Scan for the cell matching the given text and deliver its (X, Y) coordinate at center. 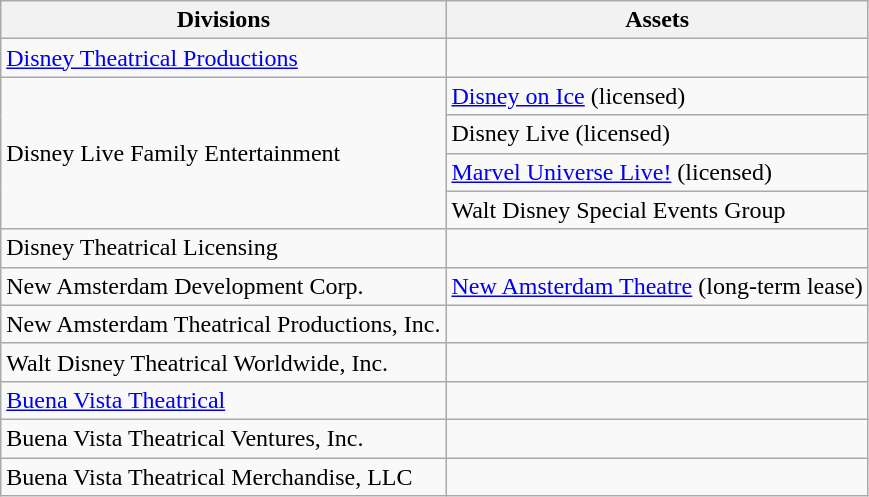
Buena Vista Theatrical Ventures, Inc. (224, 438)
Disney Live Family Entertainment (224, 153)
Divisions (224, 20)
Marvel Universe Live! (licensed) (657, 172)
New Amsterdam Theatre (long-term lease) (657, 286)
Assets (657, 20)
New Amsterdam Theatrical Productions, Inc. (224, 324)
Disney Theatrical Licensing (224, 248)
Walt Disney Theatrical Worldwide, Inc. (224, 362)
New Amsterdam Development Corp. (224, 286)
Walt Disney Special Events Group (657, 210)
Disney Live (licensed) (657, 134)
Disney Theatrical Productions (224, 58)
Buena Vista Theatrical (224, 400)
Disney on Ice (licensed) (657, 96)
Buena Vista Theatrical Merchandise, LLC (224, 477)
